Pinpoint the cell where the given text exists, returning its [x, y] midpoint coordinate. 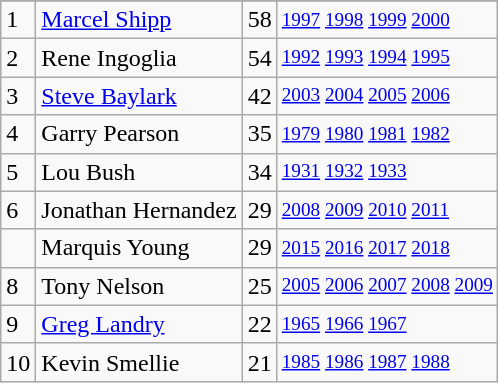
3 [18, 96]
34 [260, 172]
1985 1986 1987 1988 [387, 362]
Garry Pearson [139, 134]
Greg Landry [139, 324]
2003 2004 2005 2006 [387, 96]
22 [260, 324]
Rene Ingoglia [139, 58]
2015 2016 2017 2018 [387, 248]
1 [18, 20]
25 [260, 286]
1965 1966 1967 [387, 324]
Kevin Smellie [139, 362]
35 [260, 134]
54 [260, 58]
8 [18, 286]
21 [260, 362]
6 [18, 210]
5 [18, 172]
1992 1993 1994 1995 [387, 58]
42 [260, 96]
Tony Nelson [139, 286]
58 [260, 20]
4 [18, 134]
9 [18, 324]
Lou Bush [139, 172]
1979 1980 1981 1982 [387, 134]
2008 2009 2010 2011 [387, 210]
2005 2006 2007 2008 2009 [387, 286]
Marquis Young [139, 248]
1931 1932 1933 [387, 172]
Steve Baylark [139, 96]
1997 1998 1999 2000 [387, 20]
10 [18, 362]
2 [18, 58]
Jonathan Hernandez [139, 210]
Marcel Shipp [139, 20]
